Identify which cell holds the provided text, then report its [x, y] central coordinate. 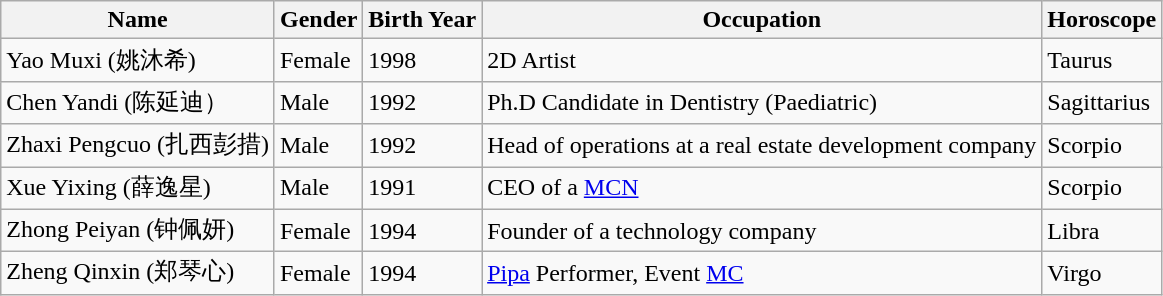
Gender [318, 20]
Zhong Peiyan (钟佩妍) [138, 230]
Occupation [762, 20]
Birth Year [422, 20]
CEO of a MCN [762, 188]
Taurus [1102, 60]
Xue Yixing (薛逸星) [138, 188]
Name [138, 20]
Zhaxi Pengcuo (扎西彭措) [138, 146]
Virgo [1102, 274]
Ph.D Candidate in Dentistry (Paediatric) [762, 102]
Head of operations at a real estate development company [762, 146]
Horoscope [1102, 20]
Libra [1102, 230]
Pipa Performer, Event MC [762, 274]
Sagittarius [1102, 102]
Zheng Qinxin (郑琴心) [138, 274]
1991 [422, 188]
1998 [422, 60]
Chen Yandi (陈延迪） [138, 102]
Yao Muxi (姚沐希) [138, 60]
Founder of a technology company [762, 230]
2D Artist [762, 60]
